Detect which cell encompasses the target text, then output its [x, y] center coordinate. 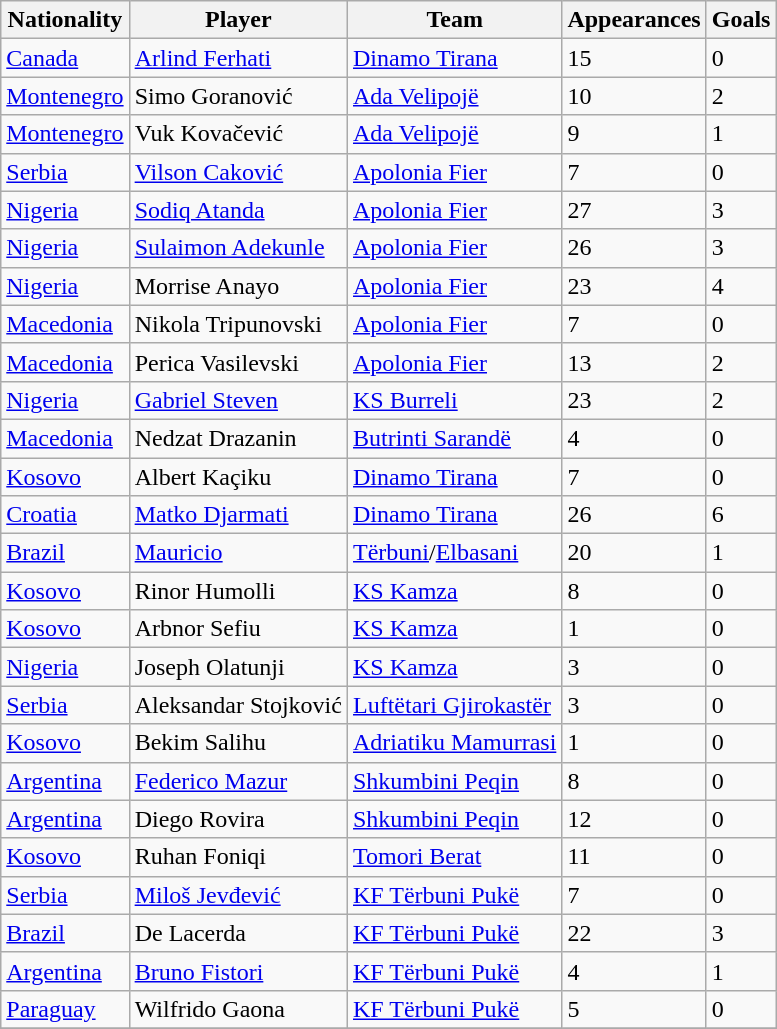
Croatia [65, 515]
Bekim Salihu [238, 743]
Appearances [634, 20]
Gabriel Steven [238, 400]
15 [634, 58]
Sodiq Atanda [238, 210]
Arbnor Sefiu [238, 629]
Tërbuni/Elbasani [454, 553]
Nationality [65, 20]
13 [634, 362]
Nedzat Drazanin [238, 438]
Rinor Humolli [238, 591]
Goals [741, 20]
27 [634, 210]
12 [634, 819]
Albert Kaçiku [238, 477]
11 [634, 857]
Tomori Berat [454, 857]
Team [454, 20]
Player [238, 20]
Morrise Anayo [238, 286]
Sulaimon Adekunle [238, 248]
10 [634, 96]
Vuk Kovačević [238, 134]
Bruno Fistori [238, 971]
20 [634, 553]
Federico Mazur [238, 781]
De Lacerda [238, 933]
Ruhan Foniqi [238, 857]
Wilfrido Gaona [238, 1009]
Perica Vasilevski [238, 362]
Luftëtari Gjirokastër [454, 705]
5 [634, 1009]
9 [634, 134]
Miloš Jevđević [238, 895]
Simo Goranović [238, 96]
22 [634, 933]
Diego Rovira [238, 819]
Aleksandar Stojković [238, 705]
Paraguay [65, 1009]
6 [741, 515]
Butrinti Sarandë [454, 438]
Canada [65, 58]
Vilson Caković [238, 172]
Arlind Ferhati [238, 58]
Mauricio [238, 553]
Matko Djarmati [238, 515]
KS Burreli [454, 400]
Joseph Olatunji [238, 667]
Adriatiku Mamurrasi [454, 743]
Nikola Tripunovski [238, 324]
